From the cell containing the given text, extract its center point as (X, Y) coordinate. 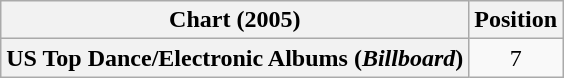
7 (516, 58)
US Top Dance/Electronic Albums (Billboard) (235, 58)
Position (516, 20)
Chart (2005) (235, 20)
